From the cell containing the given text, extract its center point as (X, Y) coordinate. 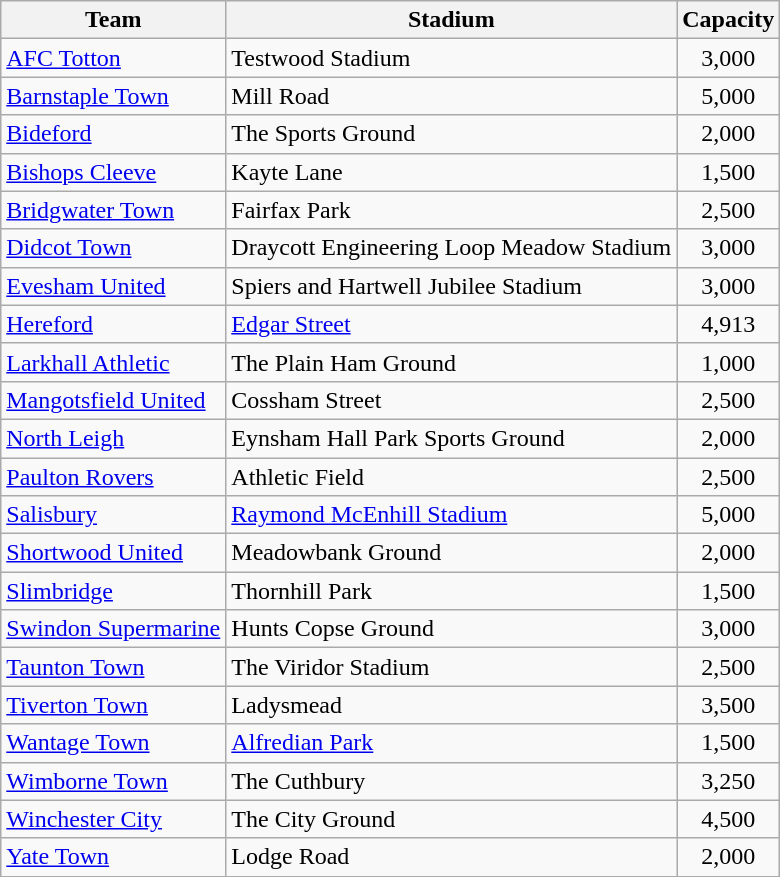
Yate Town (114, 857)
3,500 (728, 705)
Mangotsfield United (114, 400)
Bridgwater Town (114, 210)
Alfredian Park (452, 743)
Wimborne Town (114, 781)
Team (114, 20)
Hereford (114, 324)
Evesham United (114, 286)
Bishops Cleeve (114, 172)
Paulton Rovers (114, 477)
Didcot Town (114, 248)
Kayte Lane (452, 172)
1,000 (728, 362)
Barnstaple Town (114, 96)
Swindon Supermarine (114, 629)
4,913 (728, 324)
Testwood Stadium (452, 58)
Meadowbank Ground (452, 553)
The City Ground (452, 819)
Wantage Town (114, 743)
Hunts Copse Ground (452, 629)
Edgar Street (452, 324)
The Viridor Stadium (452, 667)
North Leigh (114, 438)
Larkhall Athletic (114, 362)
4,500 (728, 819)
AFC Totton (114, 58)
Cossham Street (452, 400)
The Cuthbury (452, 781)
3,250 (728, 781)
Shortwood United (114, 553)
Stadium (452, 20)
Winchester City (114, 819)
Raymond McEnhill Stadium (452, 515)
Mill Road (452, 96)
Eynsham Hall Park Sports Ground (452, 438)
Thornhill Park (452, 591)
Salisbury (114, 515)
Fairfax Park (452, 210)
Athletic Field (452, 477)
Ladysmead (452, 705)
Spiers and Hartwell Jubilee Stadium (452, 286)
Taunton Town (114, 667)
The Sports Ground (452, 134)
Draycott Engineering Loop Meadow Stadium (452, 248)
Capacity (728, 20)
The Plain Ham Ground (452, 362)
Tiverton Town (114, 705)
Slimbridge (114, 591)
Lodge Road (452, 857)
Bideford (114, 134)
